Detect which cell encompasses the target text, then output its [x, y] center coordinate. 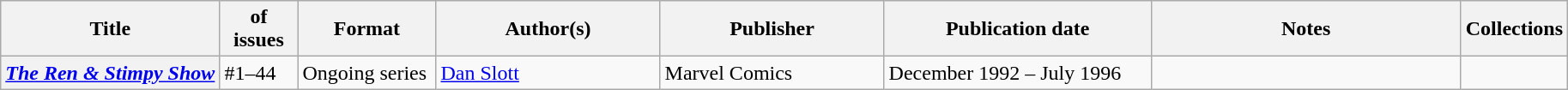
Publisher [772, 29]
Collections [1514, 29]
Format [367, 29]
Ongoing series [367, 73]
Publication date [1018, 29]
Author(s) [548, 29]
Dan Slott [548, 73]
The Ren & Stimpy Show [110, 73]
Marvel Comics [772, 73]
Notes [1306, 29]
of issues [259, 29]
December 1992 – July 1996 [1018, 73]
#1–44 [259, 73]
Title [110, 29]
